Find where the given text appears and provide that cell's center as (x, y) coordinate. 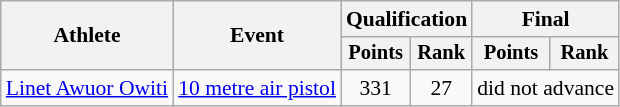
Final (546, 19)
27 (441, 88)
Linet Awuor Owiti (87, 88)
10 metre air pistol (257, 88)
did not advance (546, 88)
Qualification (406, 19)
331 (376, 88)
Athlete (87, 36)
Event (257, 36)
